Identify which cell holds the provided text, then report its [x, y] central coordinate. 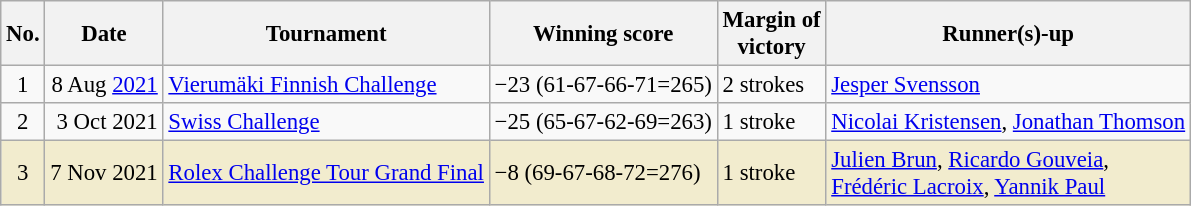
Date [104, 34]
Rolex Challenge Tour Grand Final [326, 174]
Winning score [603, 34]
Swiss Challenge [326, 122]
−25 (65-67-62-69=263) [603, 122]
Tournament [326, 34]
3 [23, 174]
2 strokes [772, 85]
2 [23, 122]
Runner(s)-up [1008, 34]
−23 (61-67-66-71=265) [603, 85]
1 [23, 85]
Margin ofvictory [772, 34]
Vierumäki Finnish Challenge [326, 85]
No. [23, 34]
3 Oct 2021 [104, 122]
Jesper Svensson [1008, 85]
−8 (69-67-68-72=276) [603, 174]
Nicolai Kristensen, Jonathan Thomson [1008, 122]
7 Nov 2021 [104, 174]
Julien Brun, Ricardo Gouveia, Frédéric Lacroix, Yannik Paul [1008, 174]
8 Aug 2021 [104, 85]
